Identify which cell holds the provided text, then report its (X, Y) central coordinate. 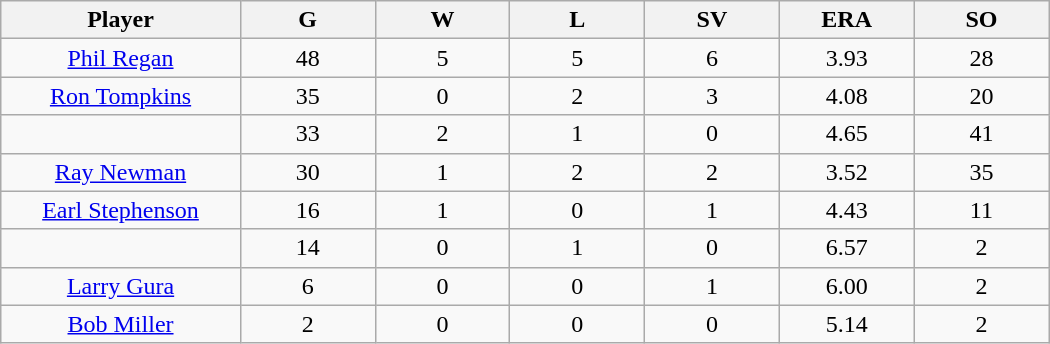
4.65 (846, 134)
Ron Tompkins (121, 96)
5.14 (846, 324)
3 (712, 96)
Ray Newman (121, 172)
G (308, 20)
33 (308, 134)
6.57 (846, 248)
Phil Regan (121, 58)
11 (982, 210)
Larry Gura (121, 286)
28 (982, 58)
Bob Miller (121, 324)
20 (982, 96)
41 (982, 134)
16 (308, 210)
SV (712, 20)
6.00 (846, 286)
Earl Stephenson (121, 210)
W (442, 20)
4.43 (846, 210)
L (578, 20)
30 (308, 172)
3.93 (846, 58)
4.08 (846, 96)
3.52 (846, 172)
Player (121, 20)
48 (308, 58)
ERA (846, 20)
SO (982, 20)
14 (308, 248)
